Identify which cell holds the provided text, then report its (x, y) central coordinate. 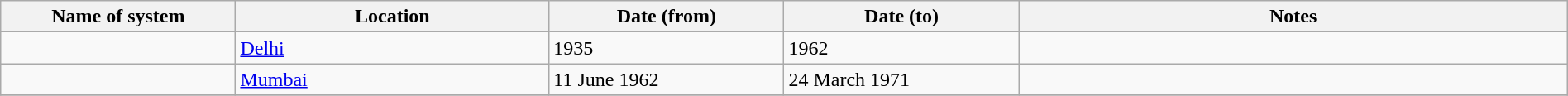
Date (from) (667, 17)
Location (392, 17)
11 June 1962 (667, 79)
Date (to) (901, 17)
1962 (901, 48)
Name of system (118, 17)
1935 (667, 48)
Delhi (392, 48)
24 March 1971 (901, 79)
Mumbai (392, 79)
Notes (1293, 17)
